Determine the [x, y] coordinate at the center of the cell enclosing the given text.  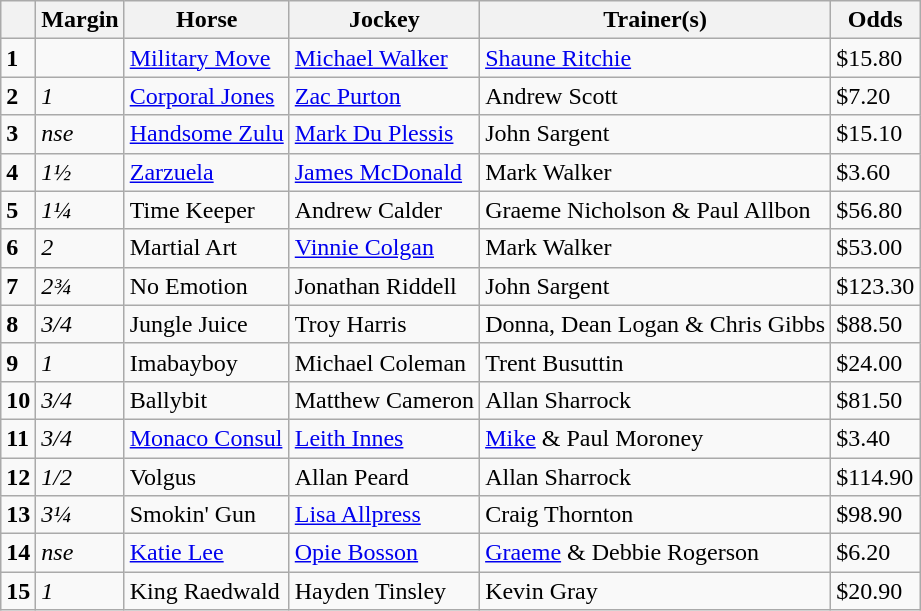
Jockey [384, 20]
Mark Du Plessis [384, 134]
Zac Purton [384, 96]
Corporal Jones [206, 96]
Leith Innes [384, 438]
Jungle Juice [206, 324]
Craig Thornton [656, 515]
7 [18, 286]
Ballybit [206, 400]
Graeme Nicholson & Paul Allbon [656, 210]
Michael Coleman [384, 362]
Michael Walker [384, 58]
Allan Peard [384, 477]
$15.10 [876, 134]
Trent Busuttin [656, 362]
Margin [80, 20]
12 [18, 477]
Military Move [206, 58]
Andrew Calder [384, 210]
Jonathan Riddell [384, 286]
6 [18, 248]
3 [18, 134]
$15.80 [876, 58]
Martial Art [206, 248]
$24.00 [876, 362]
$123.30 [876, 286]
$3.40 [876, 438]
Donna, Dean Logan & Chris Gibbs [656, 324]
Andrew Scott [656, 96]
Imabayboy [206, 362]
Horse [206, 20]
$7.20 [876, 96]
Graeme & Debbie Rogerson [656, 553]
Volgus [206, 477]
Shaune Ritchie [656, 58]
$6.20 [876, 553]
15 [18, 591]
13 [18, 515]
3¼ [80, 515]
Vinnie Colgan [384, 248]
$53.00 [876, 248]
1¼ [80, 210]
2¾ [80, 286]
Odds [876, 20]
Kevin Gray [656, 591]
11 [18, 438]
No Emotion [206, 286]
1/2 [80, 477]
Zarzuela [206, 172]
Matthew Cameron [384, 400]
4 [18, 172]
$98.90 [876, 515]
9 [18, 362]
$56.80 [876, 210]
Troy Harris [384, 324]
14 [18, 553]
$88.50 [876, 324]
$20.90 [876, 591]
Opie Bosson [384, 553]
8 [18, 324]
$3.60 [876, 172]
James McDonald [384, 172]
10 [18, 400]
King Raedwald [206, 591]
Monaco Consul [206, 438]
$81.50 [876, 400]
5 [18, 210]
Mike & Paul Moroney [656, 438]
Handsome Zulu [206, 134]
Smokin' Gun [206, 515]
Trainer(s) [656, 20]
1½ [80, 172]
Hayden Tinsley [384, 591]
Time Keeper [206, 210]
Lisa Allpress [384, 515]
Katie Lee [206, 553]
$114.90 [876, 477]
